Return [X, Y] of the center of cell containing provided text 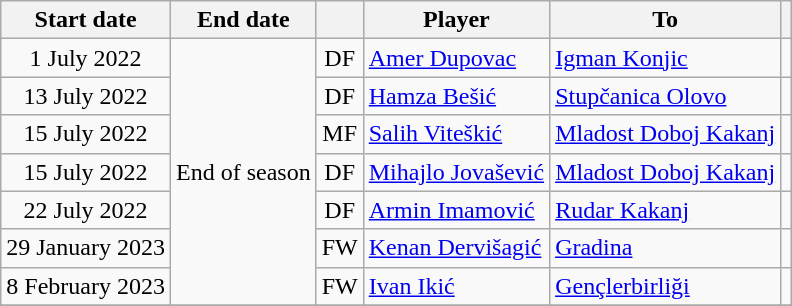
1 July 2022 [86, 58]
Hamza Bešić [456, 96]
Amer Dupovac [456, 58]
Armin Imamović [456, 210]
Kenan Dervišagić [456, 248]
End date [243, 20]
Ivan Ikić [456, 286]
Start date [86, 20]
13 July 2022 [86, 96]
Stupčanica Olovo [666, 96]
MF [340, 134]
Igman Konjic [666, 58]
Rudar Kakanj [666, 210]
Gençlerbirliği [666, 286]
Mihajlo Jovašević [456, 172]
22 July 2022 [86, 210]
29 January 2023 [86, 248]
Player [456, 20]
8 February 2023 [86, 286]
Gradina [666, 248]
Salih Viteškić [456, 134]
To [666, 20]
End of season [243, 172]
